Locate the cell with the specified text and output its [x, y] center coordinate. 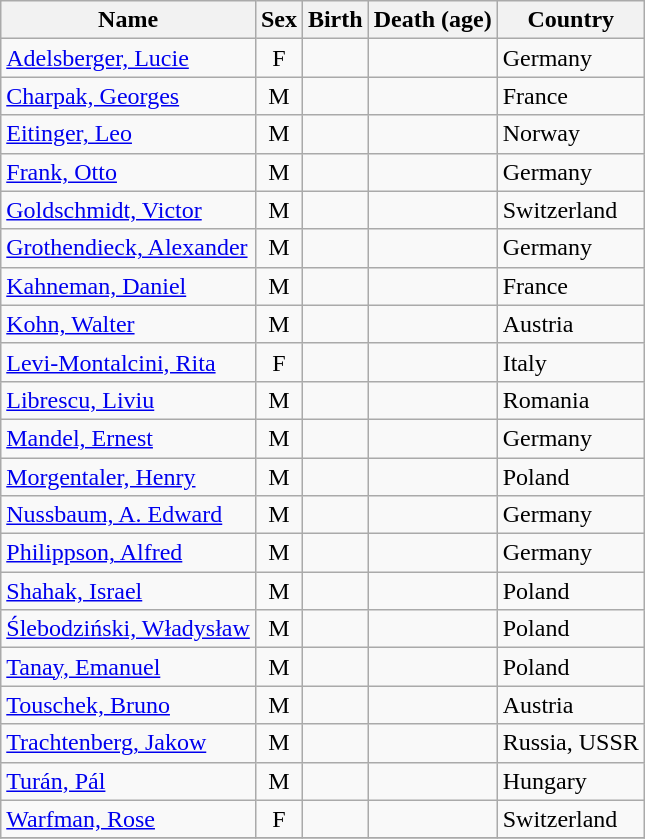
Eitinger, Leo [128, 134]
Levi-Montalcini, Rita [128, 362]
Grothendieck, Alexander [128, 248]
Sex [278, 20]
Adelsberger, Lucie [128, 58]
Goldschmidt, Victor [128, 210]
Shahak, Israel [128, 591]
Name [128, 20]
Italy [570, 362]
Birth [335, 20]
Hungary [570, 781]
Death (age) [432, 20]
Ślebodziński, Władysław [128, 629]
Warfman, Rose [128, 819]
Nussbaum, A. Edward [128, 515]
Tanay, Emanuel [128, 667]
Librescu, Liviu [128, 400]
Turán, Pál [128, 781]
Country [570, 20]
Russia, USSR [570, 743]
Charpak, Georges [128, 96]
Kohn, Walter [128, 324]
Romania [570, 400]
Norway [570, 134]
Kahneman, Daniel [128, 286]
Trachtenberg, Jakow [128, 743]
Morgentaler, Henry [128, 477]
Mandel, Ernest [128, 438]
Touschek, Bruno [128, 705]
Frank, Otto [128, 172]
Philippson, Alfred [128, 553]
